From the cell containing the given text, extract its center point as (x, y) coordinate. 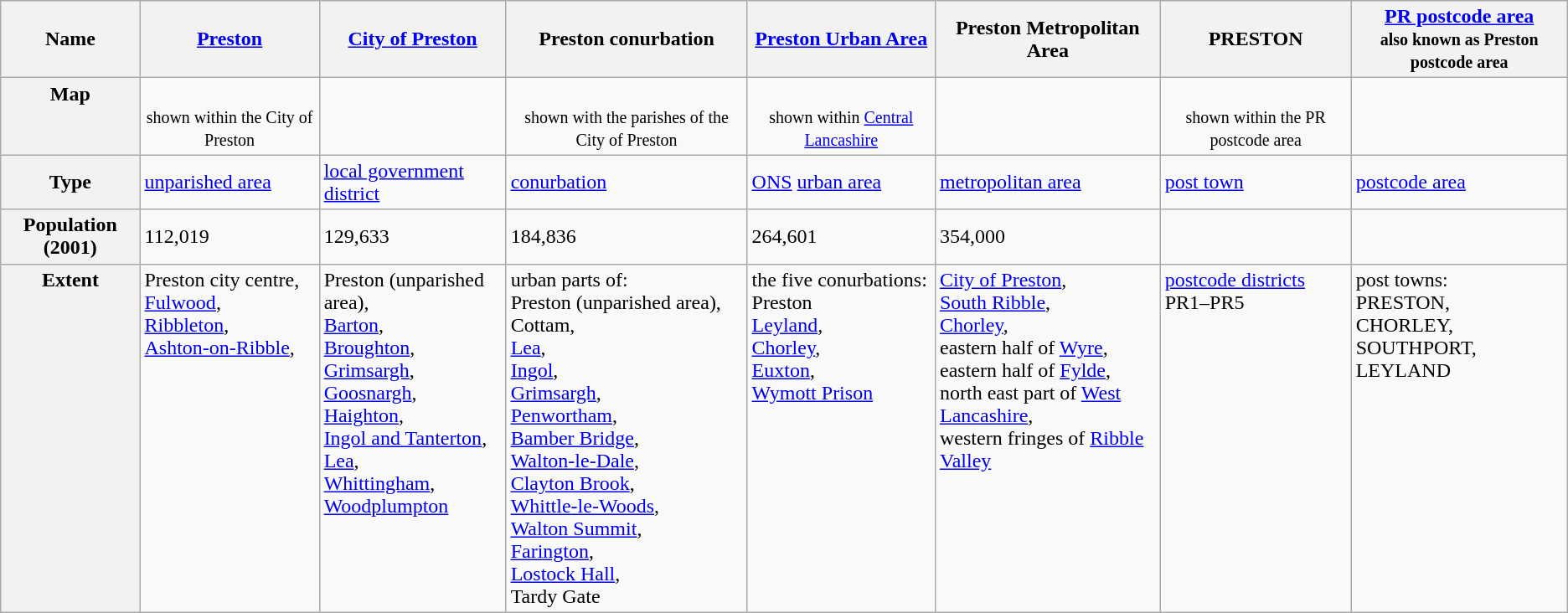
Preston city centre,Fulwood,Ribbleton,Ashton-on-Ribble, (230, 438)
264,601 (841, 236)
Name (70, 39)
112,019 (230, 236)
local government district (412, 183)
post towns:PRESTON,CHORLEY,SOUTHPORT,LEYLAND (1459, 438)
shown within the City of Preston (230, 116)
City of Preston (412, 39)
ONS urban area (841, 183)
PRESTON (1256, 39)
Preston (230, 39)
Type (70, 183)
Preston (unparished area),Barton,Broughton,Grimsargh,Goosnargh,Haighton,Ingol and Tanterton,Lea,Whittingham,Woodplumpton (412, 438)
shown with the parishes of the City of Preston (627, 116)
shown within Central Lancashire (841, 116)
unparished area (230, 183)
184,836 (627, 236)
shown within the PR postcode area (1256, 116)
Map (70, 116)
354,000 (1047, 236)
postcode districts PR1–PR5 (1256, 438)
Preston conurbation (627, 39)
129,633 (412, 236)
Preston Urban Area (841, 39)
City of Preston,South Ribble,Chorley,eastern half of Wyre,eastern half of Fylde,north east part of West Lancashire,western fringes of Ribble Valley (1047, 438)
Extent (70, 438)
Population (2001) (70, 236)
PR postcode areaalso known as Preston postcode area (1459, 39)
the five conurbations:PrestonLeyland,Chorley,Euxton,Wymott Prison (841, 438)
conurbation (627, 183)
Preston Metropolitan Area (1047, 39)
post town (1256, 183)
postcode area (1459, 183)
metropolitan area (1047, 183)
